Return the (X, Y) coordinate for the center point of the cell that contains the specified text.  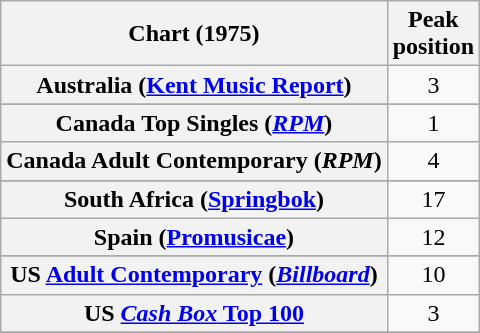
12 (433, 237)
10 (433, 275)
US Cash Box Top 100 (194, 313)
South Africa (Springbok) (194, 199)
17 (433, 199)
Canada Adult Contemporary (RPM) (194, 161)
US Adult Contemporary (Billboard) (194, 275)
1 (433, 123)
Spain (Promusicae) (194, 237)
4 (433, 161)
Peakposition (433, 34)
Canada Top Singles (RPM) (194, 123)
Australia (Kent Music Report) (194, 85)
Chart (1975) (194, 34)
